Find where the given text appears and provide that cell's center as (x, y) coordinate. 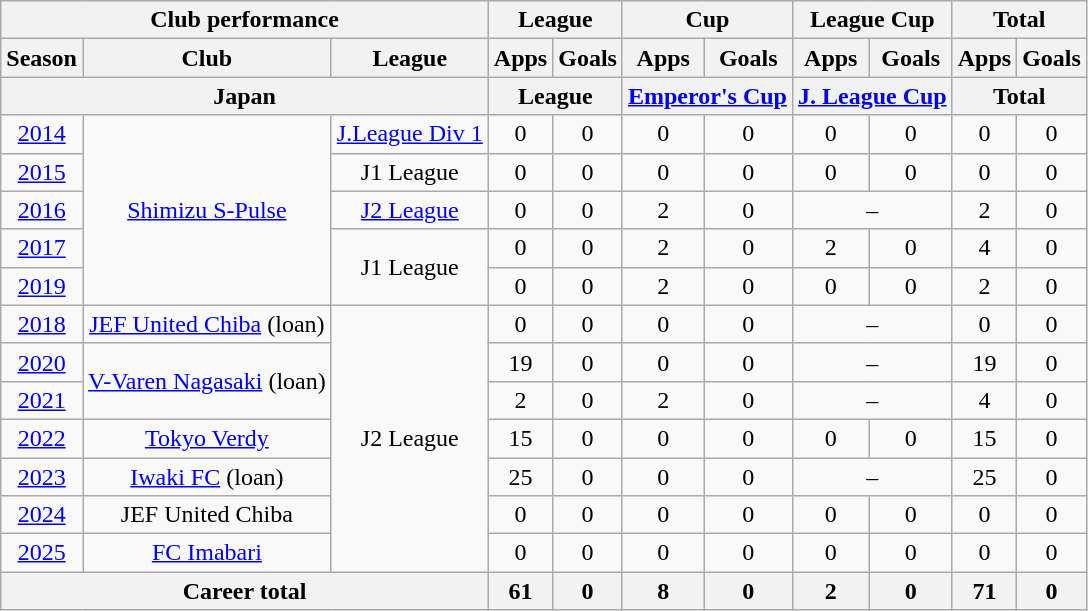
2018 (42, 324)
Cup (707, 20)
2015 (42, 172)
JEF United Chiba (loan) (206, 324)
2021 (42, 400)
2019 (42, 286)
Shimizu S-Pulse (206, 210)
FC Imabari (206, 553)
2023 (42, 477)
2024 (42, 515)
2017 (42, 248)
71 (984, 591)
Club (206, 58)
2014 (42, 134)
61 (520, 591)
2022 (42, 438)
8 (663, 591)
J. League Cup (872, 96)
Japan (245, 96)
2020 (42, 362)
League Cup (872, 20)
Career total (245, 591)
J.League Div 1 (410, 134)
Tokyo Verdy (206, 438)
Emperor's Cup (707, 96)
2016 (42, 210)
V-Varen Nagasaki (loan) (206, 381)
Iwaki FC (loan) (206, 477)
2025 (42, 553)
Season (42, 58)
Club performance (245, 20)
JEF United Chiba (206, 515)
